Extract the [X, Y] coordinate from the center of the cell holding the provided text.  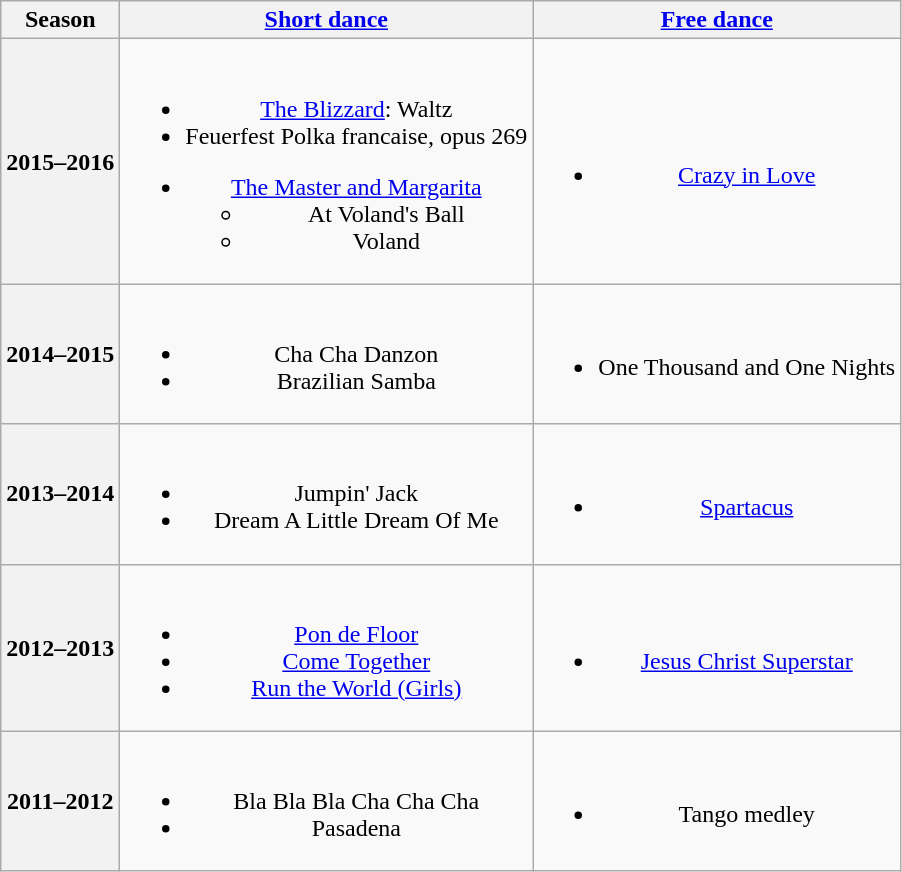
Pon de Floor Come Together Run the World (Girls) [326, 648]
Crazy in Love [717, 162]
Cha Cha DanzonBrazilian Samba [326, 354]
The Blizzard: Waltz Feuerfest Polka francaise, opus 269 The Master and Margarita At Voland's Ball Voland [326, 162]
2011–2012 [60, 801]
Jesus Christ Superstar [717, 648]
Spartacus [717, 494]
One Thousand and One Nights [717, 354]
Tango medley [717, 801]
Season [60, 20]
Bla Bla Bla Cha Cha Cha Pasadena [326, 801]
2012–2013 [60, 648]
2014–2015 [60, 354]
2013–2014 [60, 494]
Jumpin' Jack Dream A Little Dream Of Me [326, 494]
Short dance [326, 20]
2015–2016 [60, 162]
Free dance [717, 20]
